Return the [X, Y] coordinate for the center point of the cell that contains the specified text.  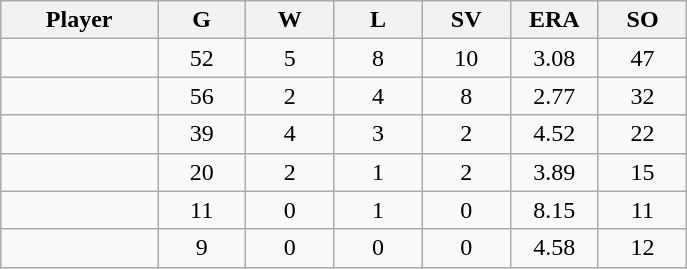
4.58 [554, 248]
SO [642, 20]
2.77 [554, 96]
22 [642, 134]
20 [202, 172]
ERA [554, 20]
3.89 [554, 172]
Player [80, 20]
12 [642, 248]
52 [202, 58]
4.52 [554, 134]
32 [642, 96]
39 [202, 134]
W [290, 20]
8.15 [554, 210]
56 [202, 96]
SV [466, 20]
3.08 [554, 58]
G [202, 20]
47 [642, 58]
5 [290, 58]
L [378, 20]
10 [466, 58]
3 [378, 134]
15 [642, 172]
9 [202, 248]
